For the text-containing cell, return its midpoint in [x, y] coordinate format. 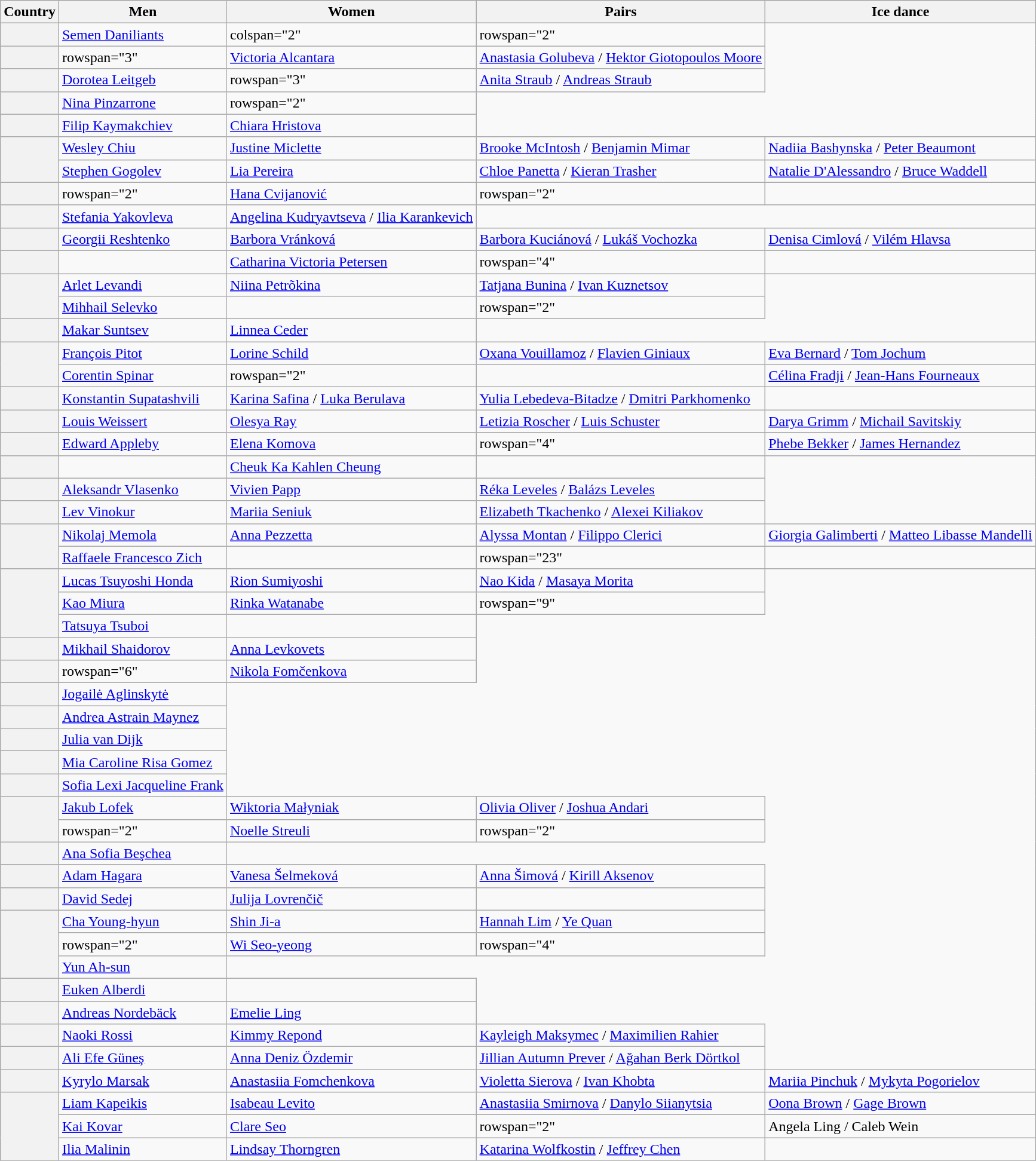
Angela Ling / Caleb Wein [901, 1126]
Lia Pereira [351, 171]
Mihhail Selevko [142, 308]
Ana Sofia Beşchea [142, 853]
Kyrylo Marsak [142, 1081]
Anastasiia Smirnova / Danylo Siianytsia [621, 1104]
Men [142, 12]
Vivien Papp [351, 489]
Sofia Lexi Jacqueline Frank [142, 785]
Stephen Gogolev [142, 171]
Denisa Cimlová / Vilém Hlavsa [901, 239]
Mariia Pinchuk / Mykyta Pogorielov [901, 1081]
David Sedej [142, 899]
Nina Pinzarrone [142, 103]
Cha Young-hyun [142, 921]
Wi Seo-yeong [351, 944]
Mikhail Shaidorov [142, 648]
Kai Kovar [142, 1126]
Jogailė Aglinskytė [142, 694]
Lorine Schild [351, 353]
Anna Levkovets [351, 648]
Natalie D'Alessandro / Bruce Waddell [901, 171]
Tatjana Bunina / Ivan Kuznetsov [621, 285]
Anastasia Golubeva / Hektor Giotopoulos Moore [621, 57]
Dorotea Leitgeb [142, 80]
Isabeau Levito [351, 1104]
Hana Cvijanović [351, 194]
Karina Safina / Luka Berulava [351, 399]
Arlet Levandi [142, 285]
Alyssa Montan / Filippo Clerici [621, 535]
Lev Vinokur [142, 512]
Noelle Streuli [351, 831]
Niina Petrõkina [351, 285]
Giorgia Galimberti / Matteo Libasse Mandelli [901, 535]
Shin Ji-a [351, 921]
Kao Miura [142, 603]
Corentin Spinar [142, 376]
Wesley Chiu [142, 148]
Georgii Reshtenko [142, 239]
Andreas Nordebäck [142, 1013]
Anna Šimová / Kirill Aksenov [621, 876]
François Pitot [142, 353]
Rion Sumiyoshi [351, 580]
Aleksandr Vlasenko [142, 489]
Chloe Panetta / Kieran Trasher [621, 171]
Angelina Kudryavtseva / Ilia Karankevich [351, 216]
Violetta Sierova / Ivan Khobta [621, 1081]
Darya Grimm / Michail Savitskiy [901, 421]
rowspan="23" [621, 557]
Liam Kapeikis [142, 1104]
Konstantin Supatashvili [142, 399]
Nadiia Bashynska / Peter Beaumont [901, 148]
Letizia Roscher / Luis Schuster [621, 421]
Emelie Ling [351, 1013]
Country [30, 12]
Euken Alberdi [142, 990]
Olesya Ray [351, 421]
Réka Leveles / Balázs Leveles [621, 489]
Tatsuya Tsuboi [142, 626]
Ice dance [901, 12]
Linnea Ceder [351, 330]
Lucas Tsuyoshi Honda [142, 580]
Lindsay Thorngren [351, 1149]
Brooke McIntosh / Benjamin Mimar [621, 148]
rowspan="6" [142, 672]
Anna Pezzetta [351, 535]
Mia Caroline Risa Gomez [142, 762]
Anita Straub / Andreas Straub [621, 80]
Nikolaj Memola [142, 535]
Katarina Wolfkostin / Jeffrey Chen [621, 1149]
colspan="2" [351, 35]
rowspan="9" [621, 603]
Vanesa Šelmeková [351, 876]
Andrea Astrain Maynez [142, 717]
Pairs [621, 12]
Edward Appleby [142, 444]
Ali Efe Güneş [142, 1058]
Elena Komova [351, 444]
Catharina Victoria Petersen [351, 262]
Hannah Lim / Ye Quan [621, 921]
Makar Suntsev [142, 330]
Clare Seo [351, 1126]
Oxana Vouillamoz / Flavien Giniaux [621, 353]
Anna Deniz Özdemir [351, 1058]
Adam Hagara [142, 876]
Wiktoria Małyniak [351, 808]
Julija Lovrenčič [351, 899]
Rinka Watanabe [351, 603]
Kimmy Repond [351, 1036]
Stefania Yakovleva [142, 216]
Naoki Rossi [142, 1036]
Louis Weissert [142, 421]
Anastasiia Fomchenkova [351, 1081]
Cheuk Ka Kahlen Cheung [351, 467]
Nikola Fomčenkova [351, 672]
Yun Ah-sun [142, 967]
Mariia Seniuk [351, 512]
Phebe Bekker / James Hernandez [901, 444]
Justine Miclette [351, 148]
Women [351, 12]
Barbora Kuciánová / Lukáš Vochozka [621, 239]
Jakub Lofek [142, 808]
Raffaele Francesco Zich [142, 557]
Célina Fradji / Jean-Hans Fourneaux [901, 376]
Elizabeth Tkachenko / Alexei Kiliakov [621, 512]
Oona Brown / Gage Brown [901, 1104]
Ilia Malinin [142, 1149]
Semen Daniliants [142, 35]
Eva Bernard / Tom Jochum [901, 353]
Nao Kida / Masaya Morita [621, 580]
Filip Kaymakchiev [142, 125]
Kayleigh Maksymec / Maximilien Rahier [621, 1036]
Julia van Dijk [142, 740]
Jillian Autumn Prever / Ağahan Berk Dörtkol [621, 1058]
Chiara Hristova [351, 125]
Yulia Lebedeva-Bitadze / Dmitri Parkhomenko [621, 399]
Olivia Oliver / Joshua Andari [621, 808]
Barbora Vránková [351, 239]
Victoria Alcantara [351, 57]
